Find where the given text appears and provide that cell's center as [X, Y] coordinate. 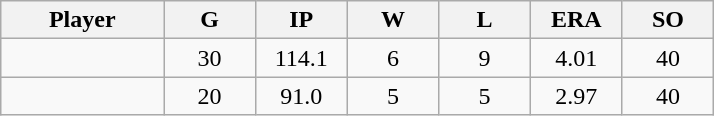
Player [82, 20]
IP [301, 20]
SO [668, 20]
4.01 [576, 58]
9 [485, 58]
G [210, 20]
91.0 [301, 96]
2.97 [576, 96]
20 [210, 96]
ERA [576, 20]
6 [393, 58]
W [393, 20]
30 [210, 58]
L [485, 20]
114.1 [301, 58]
